Scan for the cell matching the given text and deliver its (x, y) coordinate at center. 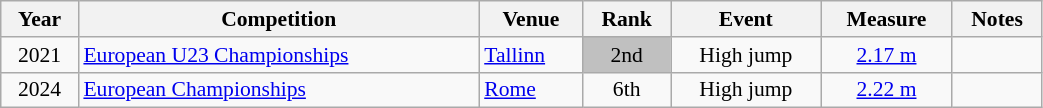
Rome (530, 90)
Rank (627, 19)
European Championships (278, 90)
2021 (40, 55)
Year (40, 19)
2nd (627, 55)
Venue (530, 19)
2024 (40, 90)
6th (627, 90)
2.17 m (886, 55)
Event (746, 19)
2.22 m (886, 90)
Tallinn (530, 55)
European U23 Championships (278, 55)
Notes (997, 19)
Measure (886, 19)
Competition (278, 19)
